Locate the cell with the specified text and output its (x, y) center coordinate. 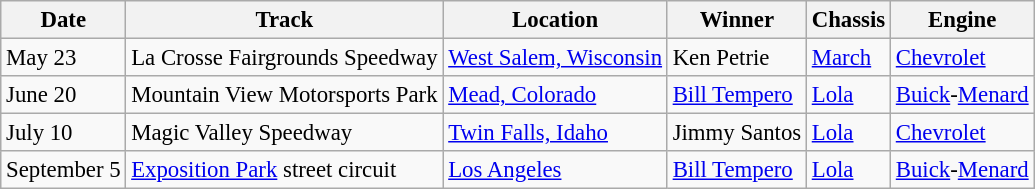
Exposition Park street circuit (284, 170)
Location (555, 20)
Winner (736, 20)
Jimmy Santos (736, 133)
September 5 (64, 170)
June 20 (64, 95)
Ken Petrie (736, 58)
Mountain View Motorsports Park (284, 95)
July 10 (64, 133)
May 23 (64, 58)
West Salem, Wisconsin (555, 58)
Track (284, 20)
Mead, Colorado (555, 95)
Engine (962, 20)
March (848, 58)
Twin Falls, Idaho (555, 133)
Magic Valley Speedway (284, 133)
La Crosse Fairgrounds Speedway (284, 58)
Los Angeles (555, 170)
Chassis (848, 20)
Date (64, 20)
